Extract the [x, y] coordinate from the center of the cell holding the provided text.  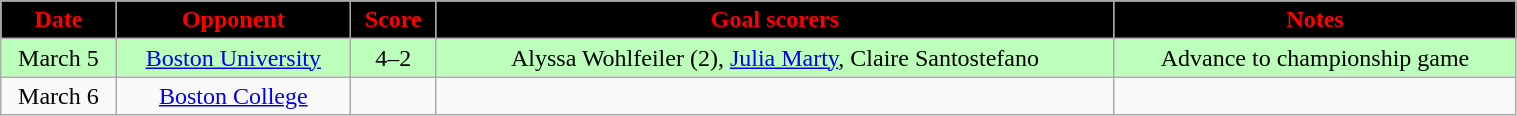
4–2 [394, 58]
Boston College [233, 96]
Opponent [233, 20]
Boston University [233, 58]
Advance to championship game [1315, 58]
March 6 [58, 96]
Notes [1315, 20]
Alyssa Wohlfeiler (2), Julia Marty, Claire Santostefano [775, 58]
Date [58, 20]
Score [394, 20]
March 5 [58, 58]
Goal scorers [775, 20]
